Pinpoint the cell where the given text exists, returning its [X, Y] midpoint coordinate. 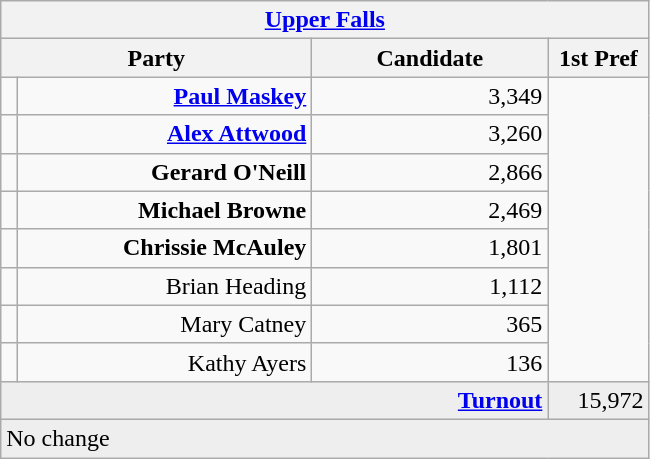
Brian Heading [164, 286]
2,866 [430, 172]
Paul Maskey [164, 96]
Upper Falls [325, 20]
365 [430, 324]
No change [325, 438]
1,112 [430, 286]
Turnout [274, 400]
15,972 [598, 400]
1st Pref [598, 58]
Alex Attwood [164, 134]
2,469 [430, 210]
Mary Catney [164, 324]
Michael Browne [164, 210]
136 [430, 362]
3,349 [430, 96]
1,801 [430, 248]
Candidate [430, 58]
Party [156, 58]
Kathy Ayers [164, 362]
Gerard O'Neill [164, 172]
3,260 [430, 134]
Chrissie McAuley [164, 248]
